Find where the given text appears and provide that cell's center as (x, y) coordinate. 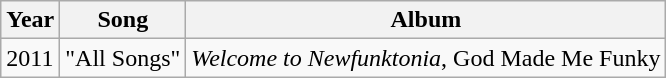
"All Songs" (123, 58)
Year (30, 20)
Welcome to Newfunktonia, God Made Me Funky (426, 58)
Album (426, 20)
Song (123, 20)
2011 (30, 58)
